Find where the given text appears and provide that cell's center as (x, y) coordinate. 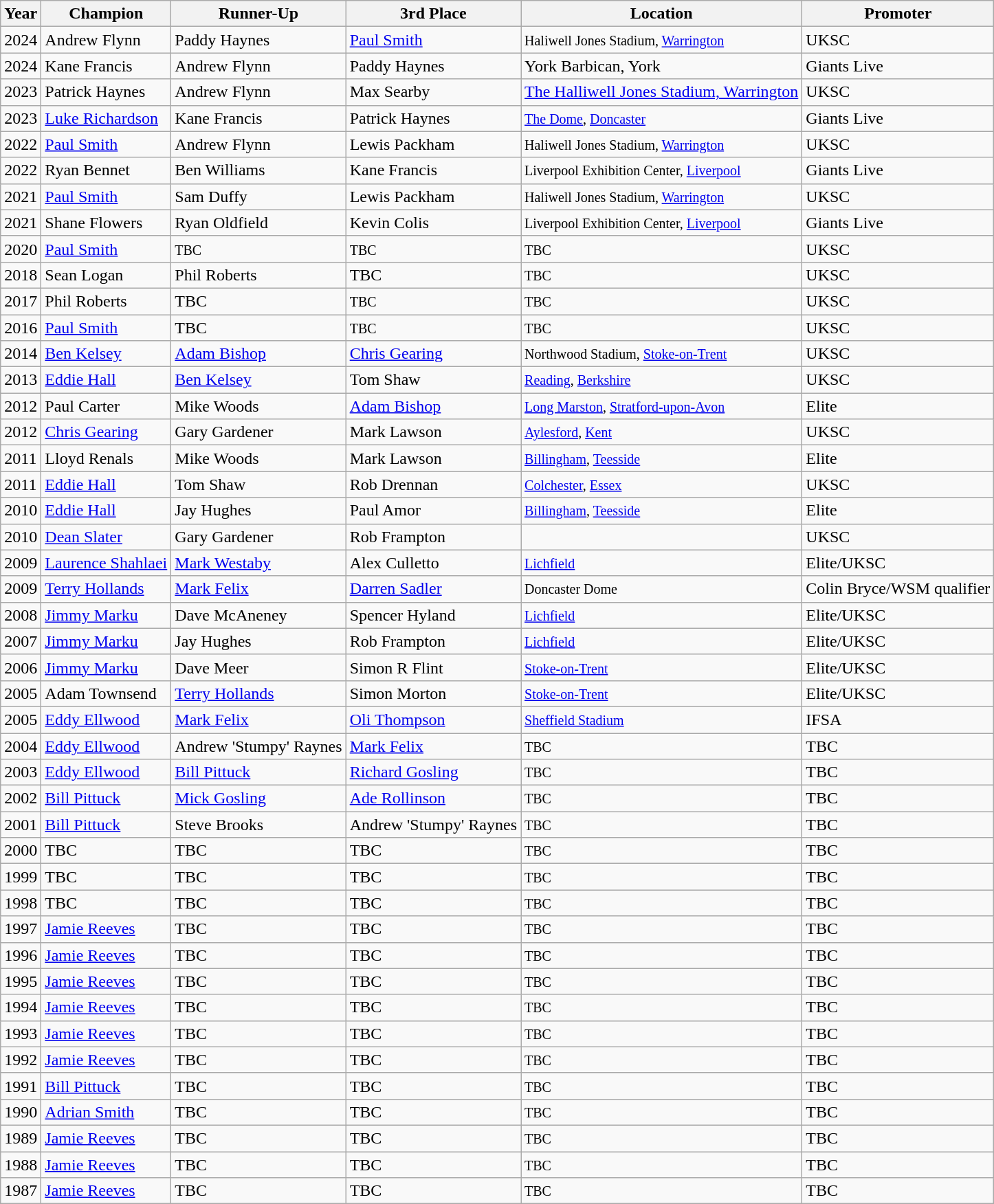
Ade Rollinson (433, 799)
Lloyd Renals (106, 458)
1988 (21, 1165)
2013 (21, 380)
2016 (21, 328)
Simon R Flint (433, 667)
Long Marston, Stratford-upon-Avon (661, 406)
Mick Gosling (258, 799)
1999 (21, 877)
Paul Amor (433, 511)
Sean Logan (106, 275)
1996 (21, 955)
1989 (21, 1138)
3rd Place (433, 14)
1987 (21, 1191)
Sheffield Stadium (661, 720)
Darren Sadler (433, 589)
Steve Brooks (258, 825)
The Dome, Doncaster (661, 118)
2004 (21, 746)
Mark Westaby (258, 563)
Northwood Stadium, Stoke-on-Trent (661, 354)
1995 (21, 981)
Colin Bryce/WSM qualifier (898, 589)
1998 (21, 903)
Champion (106, 14)
Max Searby (433, 92)
1993 (21, 1034)
Adam Townsend (106, 693)
Promoter (898, 14)
Spencer Hyland (433, 615)
The Halliwell Jones Stadium, Warrington (661, 92)
Adrian Smith (106, 1112)
Simon Morton (433, 693)
1997 (21, 929)
Dave Meer (258, 667)
2006 (21, 667)
Ryan Oldfield (258, 223)
IFSA (898, 720)
1990 (21, 1112)
Paul Carter (106, 406)
2000 (21, 851)
Alex Culletto (433, 563)
Runner-Up (258, 14)
2008 (21, 615)
Rob Drennan (433, 484)
Dean Slater (106, 537)
1991 (21, 1086)
Ryan Bennet (106, 170)
2017 (21, 301)
2018 (21, 275)
1994 (21, 1007)
Aylesford, Kent (661, 432)
Oli Thompson (433, 720)
Luke Richardson (106, 118)
Year (21, 14)
Laurence Shahlaei (106, 563)
Shane Flowers (106, 223)
Colchester, Essex (661, 484)
2014 (21, 354)
2001 (21, 825)
Location (661, 14)
2003 (21, 772)
Richard Gosling (433, 772)
Kevin Colis (433, 223)
York Barbican, York (661, 66)
1992 (21, 1060)
2007 (21, 641)
2020 (21, 249)
Dave McAneney (258, 615)
Reading, Berkshire (661, 380)
Doncaster Dome (661, 589)
Sam Duffy (258, 197)
2002 (21, 799)
Ben Williams (258, 170)
